From the cell containing the given text, extract its center point as (X, Y) coordinate. 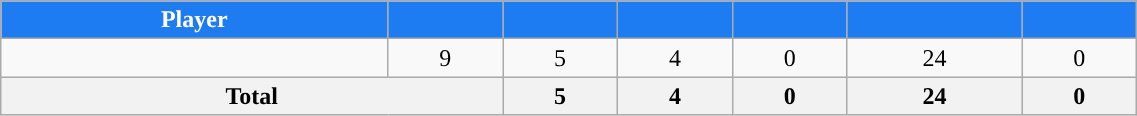
9 (446, 58)
Player (194, 20)
Total (252, 96)
